Output the (x, y) coordinate of the center of the cell containing the given text.  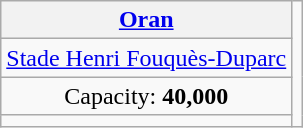
Capacity: 40,000 (146, 96)
Oran (146, 20)
Stade Henri Fouquès-Duparc (146, 58)
